Return [x, y] of the center of cell containing provided text 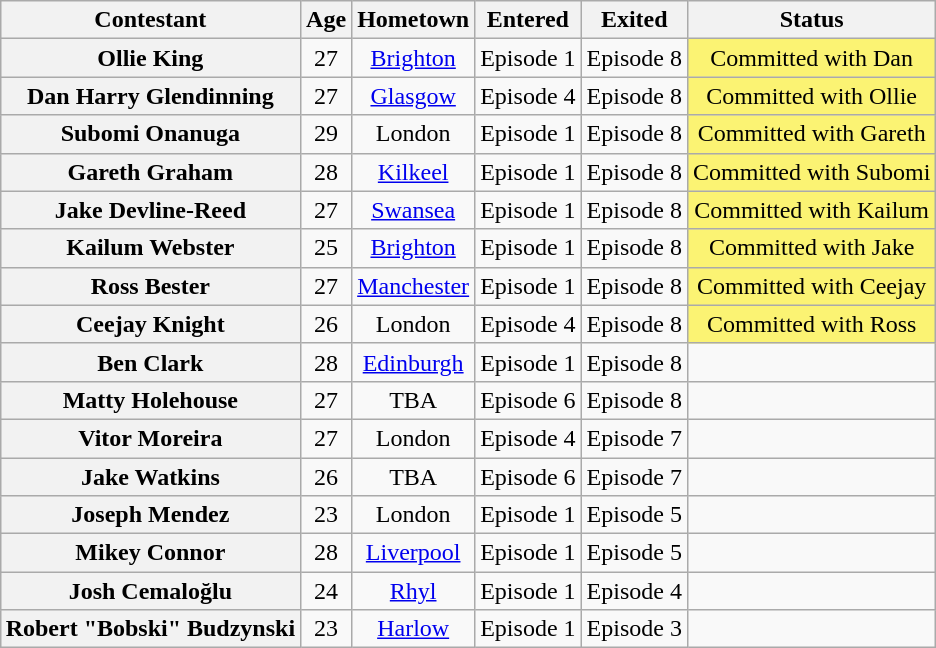
Committed with Kailum [811, 210]
Committed with Ollie [811, 96]
Status [811, 20]
Harlow [414, 629]
Exited [634, 20]
Robert "Bobski" Budzynski [150, 629]
Swansea [414, 210]
Jake Devline-Reed [150, 210]
29 [326, 134]
Dan Harry Glendinning [150, 96]
25 [326, 248]
Subomi Onanuga [150, 134]
Episode 3 [634, 629]
Kilkeel [414, 172]
Committed with Gareth [811, 134]
Manchester [414, 286]
Gareth Graham [150, 172]
Ollie King [150, 58]
Committed with Ceejay [811, 286]
Hometown [414, 20]
Ben Clark [150, 362]
Committed with Ross [811, 324]
24 [326, 591]
Rhyl [414, 591]
Committed with Subomi [811, 172]
Entered [528, 20]
Glasgow [414, 96]
Jake Watkins [150, 477]
Vitor Moreira [150, 438]
Mikey Connor [150, 553]
Contestant [150, 20]
Committed with Dan [811, 58]
Age [326, 20]
Matty Holehouse [150, 400]
Kailum Webster [150, 248]
Josh Cemaloğlu [150, 591]
Joseph Mendez [150, 515]
Committed with Jake [811, 248]
Liverpool [414, 553]
Ross Bester [150, 286]
Ceejay Knight [150, 324]
Edinburgh [414, 362]
